Output the [X, Y] coordinate of the center of the cell containing the given text.  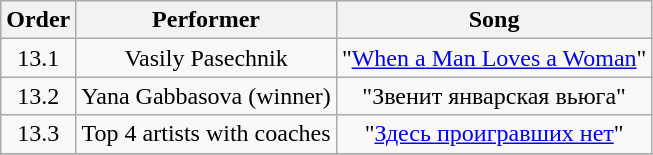
Vasily Pasechnik [206, 58]
13.1 [38, 58]
13.3 [38, 134]
Top 4 artists with coaches [206, 134]
"When a Man Loves a Woman" [494, 58]
"Звенит январская вьюга" [494, 96]
Song [494, 20]
"Здесь проигравших нет" [494, 134]
13.2 [38, 96]
Order [38, 20]
Yana Gabbasova (winner) [206, 96]
Performer [206, 20]
